Detect which cell encompasses the target text, then output its (X, Y) center coordinate. 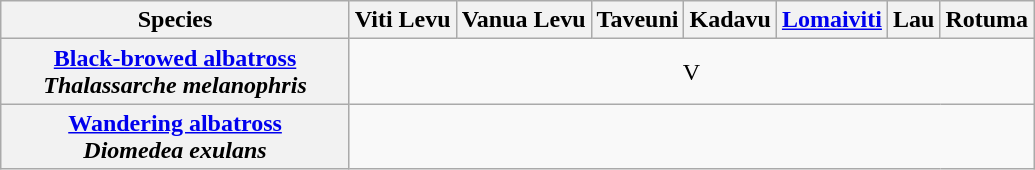
Vanua Levu (524, 20)
Lomaiviti (832, 20)
Viti Levu (402, 20)
Rotuma (987, 20)
Lau (913, 20)
Wandering albatrossDiomedea exulans (176, 136)
Black-browed albatrossThalassarche melanophris (176, 72)
Species (176, 20)
Kadavu (730, 20)
Taveuni (638, 20)
V (691, 72)
